Find where the given text appears and provide that cell's center as (X, Y) coordinate. 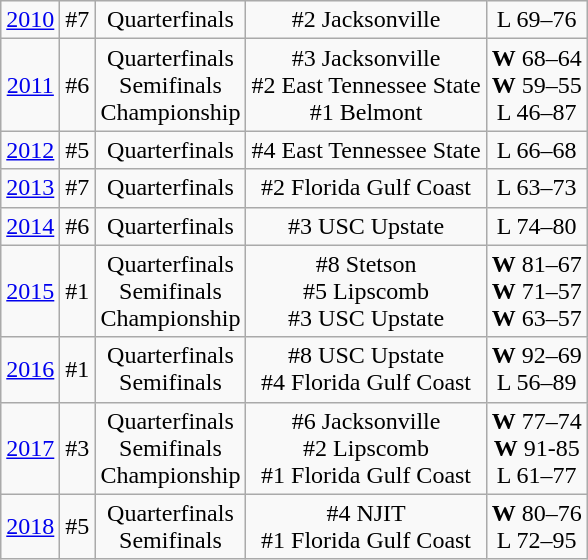
L 66–68 (536, 150)
2014 (30, 226)
L 69–76 (536, 20)
2012 (30, 150)
2018 (30, 526)
#3 (78, 448)
L 63–73 (536, 188)
2017 (30, 448)
2013 (30, 188)
#3 Jacksonville#2 East Tennessee State#1 Belmont (366, 85)
#4 NJIT#1 Florida Gulf Coast (366, 526)
2011 (30, 85)
#2 Jacksonville (366, 20)
2015 (30, 291)
#3 USC Upstate (366, 226)
W 92–69L 56–89 (536, 370)
W 81–67W 71–57W 63–57 (536, 291)
W 80–76L 72–95 (536, 526)
2016 (30, 370)
#4 East Tennessee State (366, 150)
#6 Jacksonville#2 Lipscomb#1 Florida Gulf Coast (366, 448)
#2 Florida Gulf Coast (366, 188)
L 74–80 (536, 226)
2010 (30, 20)
#8 Stetson#5 Lipscomb#3 USC Upstate (366, 291)
#8 USC Upstate#4 Florida Gulf Coast (366, 370)
W 77–74 W 91-85L 61–77 (536, 448)
W 68–64W 59–55L 46–87 (536, 85)
